Locate the cell with the specified text and output its [x, y] center coordinate. 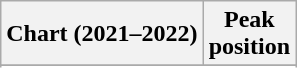
Chart (2021–2022) [102, 34]
Peakposition [249, 34]
